Detect which cell encompasses the target text, then output its (X, Y) center coordinate. 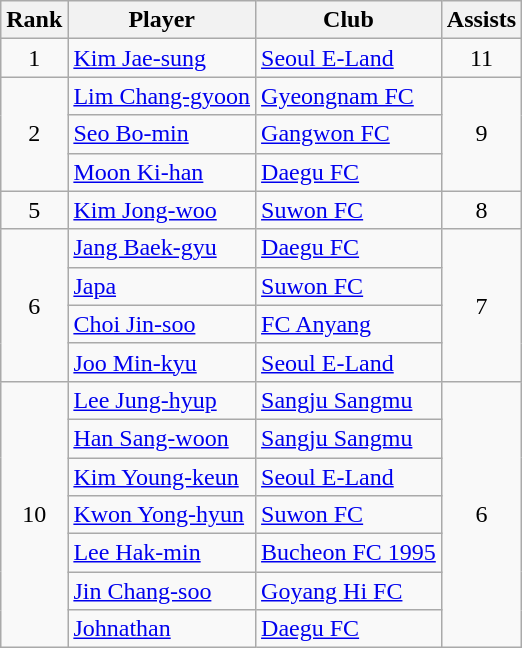
Japa (162, 286)
Jang Baek-gyu (162, 248)
Kim Jae-sung (162, 58)
8 (481, 210)
11 (481, 58)
FC Anyang (349, 324)
Seo Bo-min (162, 134)
9 (481, 134)
Lim Chang-gyoon (162, 96)
Club (349, 20)
Johnathan (162, 629)
Joo Min-kyu (162, 362)
Lee Jung-hyup (162, 400)
Rank (34, 20)
2 (34, 134)
10 (34, 514)
Gyeongnam FC (349, 96)
5 (34, 210)
Choi Jin-soo (162, 324)
7 (481, 305)
Kim Jong-woo (162, 210)
Jin Chang-soo (162, 591)
Lee Hak-min (162, 553)
Kwon Yong-hyun (162, 515)
Kim Young-keun (162, 477)
Assists (481, 20)
Gangwon FC (349, 134)
Moon Ki-han (162, 172)
1 (34, 58)
Bucheon FC 1995 (349, 553)
Han Sang-woon (162, 438)
Player (162, 20)
Goyang Hi FC (349, 591)
